Provide the [X, Y] coordinate of the cell's center where the given text is located.  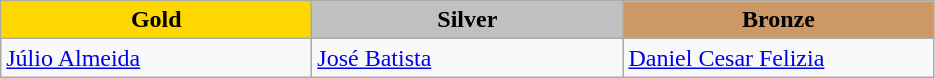
Daniel Cesar Felizia [778, 58]
Júlio Almeida [156, 58]
José Batista [468, 58]
Bronze [778, 20]
Gold [156, 20]
Silver [468, 20]
